Locate the cell with the specified text and output its [X, Y] center coordinate. 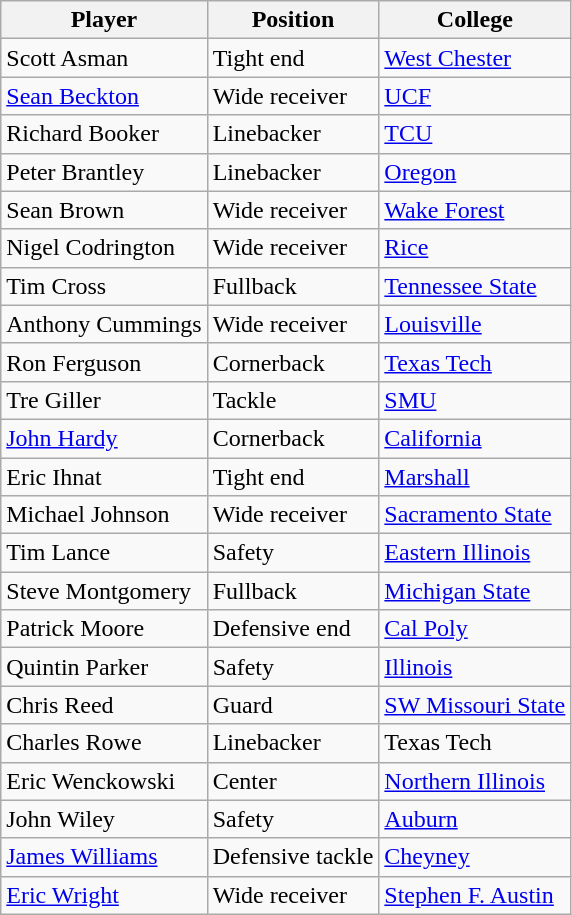
TCU [475, 134]
Wake Forest [475, 210]
Player [104, 20]
Auburn [475, 819]
Stephen F. Austin [475, 895]
Northern Illinois [475, 781]
Eastern Illinois [475, 553]
Patrick Moore [104, 629]
Sean Brown [104, 210]
Ron Ferguson [104, 362]
Eric Wenckowski [104, 781]
Michigan State [475, 591]
Tennessee State [475, 286]
Peter Brantley [104, 172]
Richard Booker [104, 134]
Eric Wright [104, 895]
Tim Lance [104, 553]
UCF [475, 96]
Guard [293, 705]
Position [293, 20]
John Hardy [104, 438]
Chris Reed [104, 705]
Eric Ihnat [104, 477]
Tre Giller [104, 400]
Louisville [475, 324]
Cheyney [475, 857]
Nigel Codrington [104, 248]
Rice [475, 248]
John Wiley [104, 819]
Illinois [475, 667]
Cal Poly [475, 629]
Defensive end [293, 629]
California [475, 438]
SMU [475, 400]
James Williams [104, 857]
Charles Rowe [104, 743]
Defensive tackle [293, 857]
Michael Johnson [104, 515]
Oregon [475, 172]
SW Missouri State [475, 705]
West Chester [475, 58]
Sacramento State [475, 515]
Scott Asman [104, 58]
Sean Beckton [104, 96]
Steve Montgomery [104, 591]
Tackle [293, 400]
Anthony Cummings [104, 324]
Center [293, 781]
College [475, 20]
Marshall [475, 477]
Quintin Parker [104, 667]
Tim Cross [104, 286]
